Extract the [x, y] coordinate from the center of the cell holding the provided text.  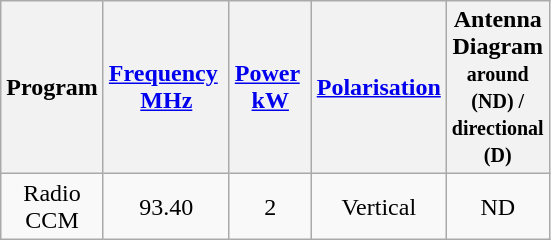
Antenna Diagramaround (ND) /directional (D) [498, 88]
Power kW [270, 88]
Vertical [378, 206]
ND [498, 206]
Frequency MHz [166, 88]
93.40 [166, 206]
Polarisation [378, 88]
Program [52, 88]
Radio CCM [52, 206]
2 [270, 206]
